Find where the given text appears and provide that cell's center as [x, y] coordinate. 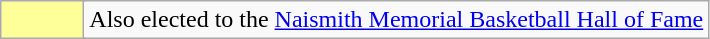
Also elected to the Naismith Memorial Basketball Hall of Fame [396, 20]
